Determine the (X, Y) coordinate at the center of the cell enclosing the given text.  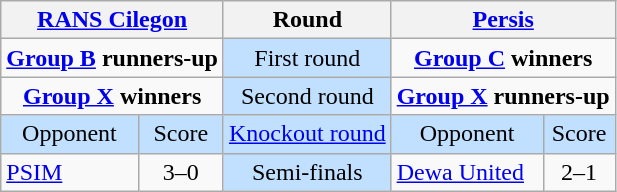
Dewa United (467, 172)
PSIM (70, 172)
Second round (307, 96)
Knockout round (307, 134)
Round (307, 20)
RANS Cilegon (112, 20)
Group X winners (112, 96)
Semi-finals (307, 172)
2–1 (579, 172)
Group X runners-up (503, 96)
Persis (503, 20)
3–0 (180, 172)
First round (307, 58)
Group B runners-up (112, 58)
Group C winners (503, 58)
